Return [X, Y] of the center of cell containing provided text 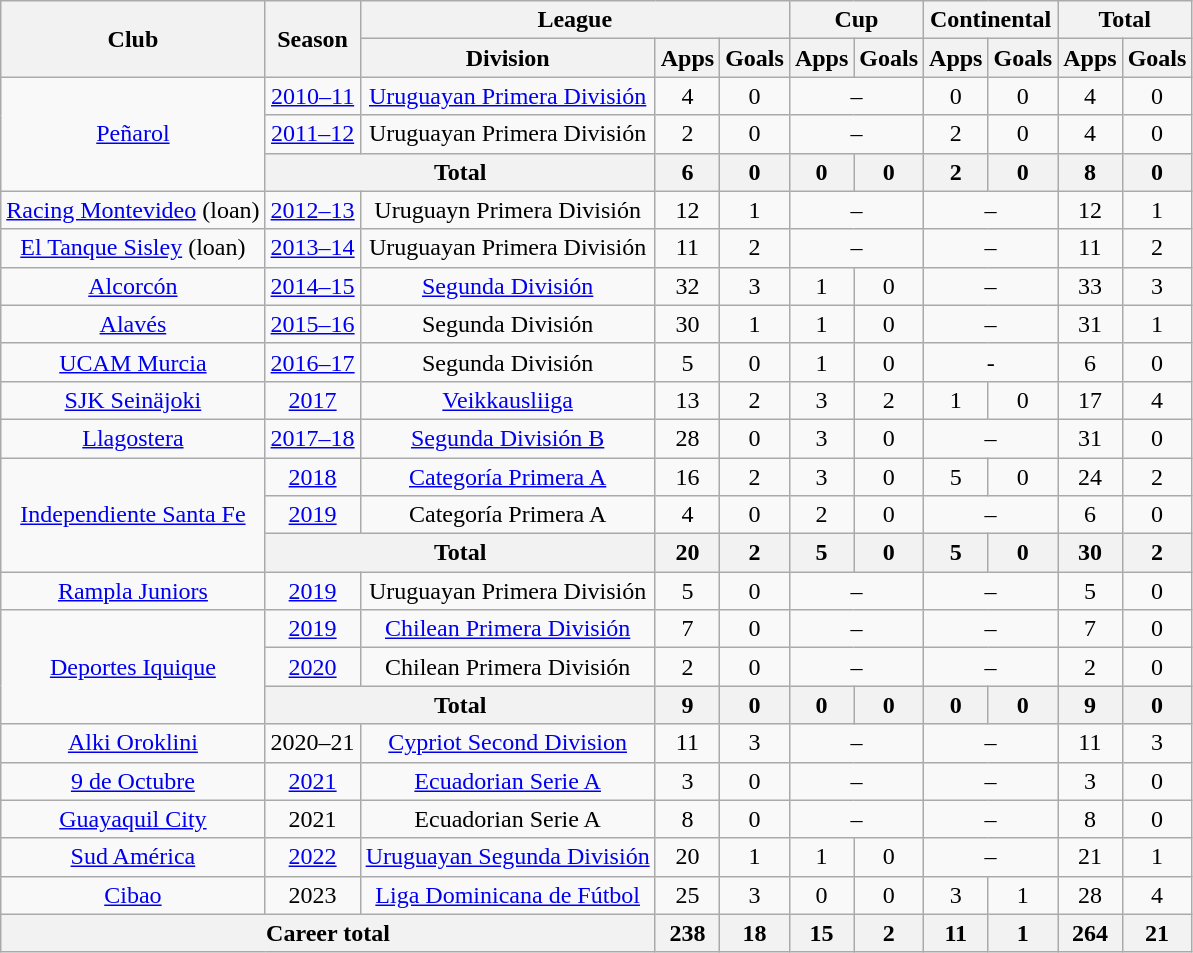
2017–18 [312, 438]
2020–21 [312, 743]
Veikkausliiga [508, 400]
2010–11 [312, 96]
Alavés [133, 324]
2016–17 [312, 362]
Uruguayan Segunda División [508, 857]
18 [755, 933]
2011–12 [312, 134]
238 [687, 933]
2022 [312, 857]
2012–13 [312, 210]
Sud América [133, 857]
9 de Octubre [133, 781]
Cup [856, 20]
2020 [312, 667]
SJK Seinäjoki [133, 400]
UCAM Murcia [133, 362]
2013–14 [312, 248]
League [574, 20]
Segunda División B [508, 438]
Racing Montevideo (loan) [133, 210]
Peñarol [133, 134]
El Tanque Sisley (loan) [133, 248]
24 [1090, 477]
Independiente Santa Fe [133, 515]
2017 [312, 400]
2018 [312, 477]
Deportes Iquique [133, 667]
Rampla Juniors [133, 591]
Cypriot Second Division [508, 743]
Season [312, 39]
2014–15 [312, 286]
15 [821, 933]
Division [508, 58]
32 [687, 286]
Club [133, 39]
Alki Oroklini [133, 743]
13 [687, 400]
264 [1090, 933]
- [991, 362]
17 [1090, 400]
Liga Dominicana de Fútbol [508, 895]
Alcorcón [133, 286]
2023 [312, 895]
25 [687, 895]
Llagostera [133, 438]
16 [687, 477]
2015–16 [312, 324]
Uruguayn Primera División [508, 210]
Cibao [133, 895]
Guayaquil City [133, 819]
33 [1090, 286]
Career total [328, 933]
Continental [991, 20]
